Scan for the cell matching the given text and deliver its (X, Y) coordinate at center. 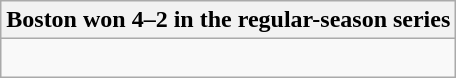
Boston won 4–2 in the regular-season series (228, 20)
